Return [x, y] of the center of cell containing provided text 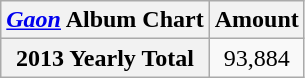
93,884 [256, 58]
2013 Yearly Total [105, 58]
Amount [256, 20]
Gaon Album Chart [105, 20]
